Capture the cell that displays the provided text and extract its (x, y) central coordinate. 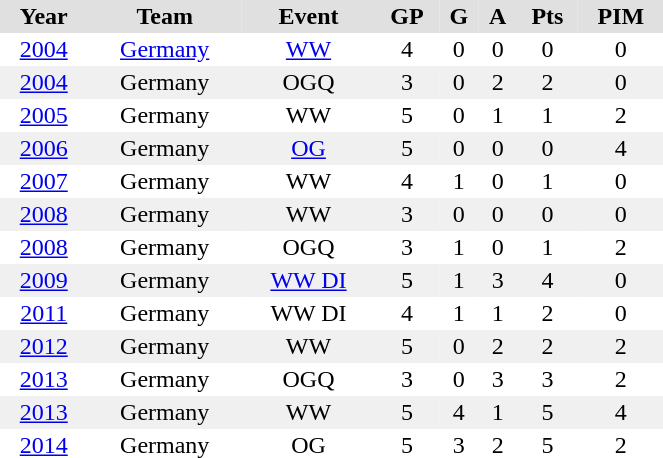
OG (308, 148)
A (498, 16)
G (459, 16)
2011 (44, 314)
Team (164, 16)
Pts (548, 16)
PIM (620, 16)
2009 (44, 280)
GP (407, 16)
2006 (44, 148)
2007 (44, 182)
Event (308, 16)
Year (44, 16)
2012 (44, 346)
2005 (44, 116)
